For the text-containing cell, return its midpoint in (X, Y) coordinate format. 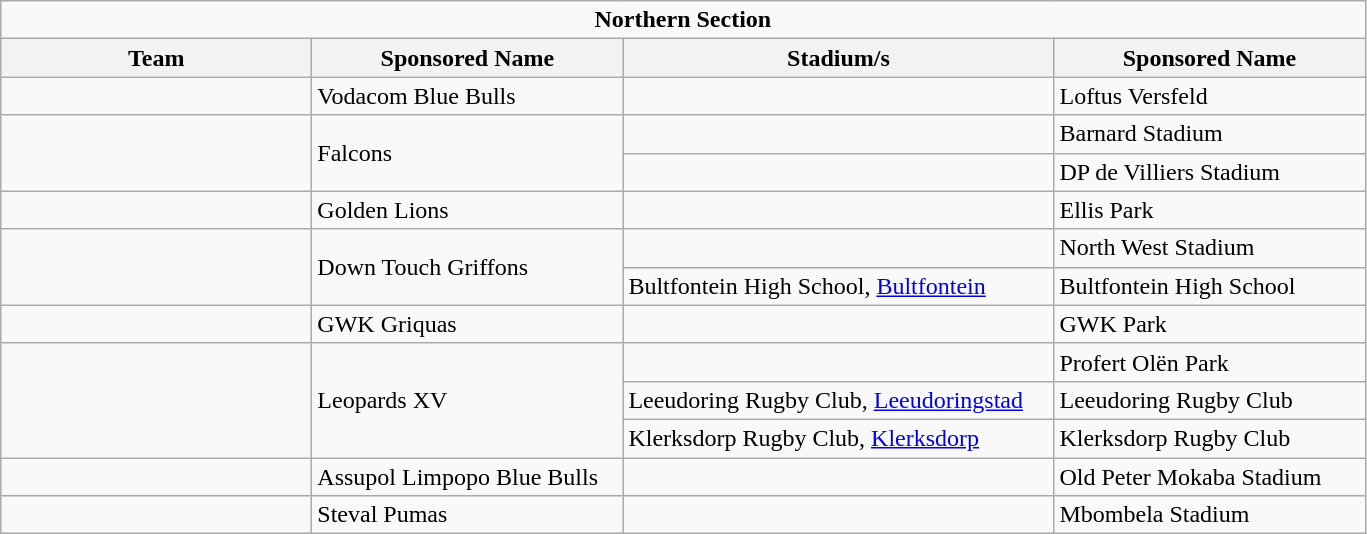
GWK Park (1210, 324)
Northern Section (683, 20)
Bultfontein High School (1210, 286)
Down Touch Griffons (468, 267)
Assupol Limpopo Blue Bulls (468, 477)
North West Stadium (1210, 248)
Leeudoring Rugby Club, Leeudoringstad (838, 400)
Team (156, 58)
Old Peter Mokaba Stadium (1210, 477)
Leopards XV (468, 400)
Barnard Stadium (1210, 134)
Klerksdorp Rugby Club, Klerksdorp (838, 438)
DP de Villiers Stadium (1210, 172)
Stadium/s (838, 58)
Ellis Park (1210, 210)
Steval Pumas (468, 515)
Falcons (468, 153)
Mbombela Stadium (1210, 515)
GWK Griquas (468, 324)
Klerksdorp Rugby Club (1210, 438)
Loftus Versfeld (1210, 96)
Vodacom Blue Bulls (468, 96)
Golden Lions (468, 210)
Leeudoring Rugby Club (1210, 400)
Profert Olën Park (1210, 362)
Bultfontein High School, Bultfontein (838, 286)
